Output the (X, Y) coordinate of the center of the cell containing the given text.  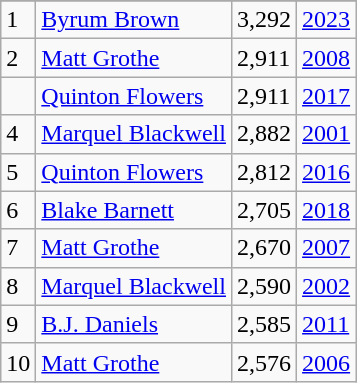
9 (18, 324)
2,585 (264, 324)
3,292 (264, 20)
2001 (326, 134)
2,882 (264, 134)
4 (18, 134)
1 (18, 20)
7 (18, 248)
2,576 (264, 362)
2008 (326, 58)
2,705 (264, 210)
8 (18, 286)
2006 (326, 362)
2 (18, 58)
2017 (326, 96)
2011 (326, 324)
2007 (326, 248)
Byrum Brown (134, 20)
2023 (326, 20)
2002 (326, 286)
2,590 (264, 286)
2,670 (264, 248)
Blake Barnett (134, 210)
5 (18, 172)
2018 (326, 210)
B.J. Daniels (134, 324)
6 (18, 210)
10 (18, 362)
2016 (326, 172)
2,812 (264, 172)
